From the cell containing the given text, extract its center point as [X, Y] coordinate. 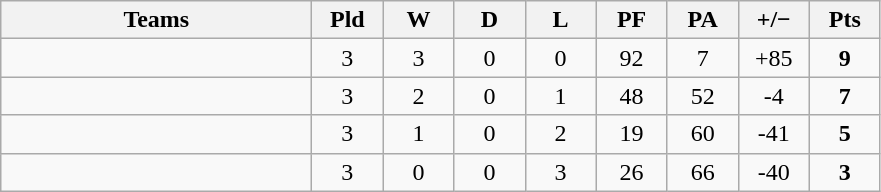
92 [632, 58]
W [418, 20]
PF [632, 20]
PA [702, 20]
Pld [348, 20]
48 [632, 96]
+/− [774, 20]
9 [844, 58]
60 [702, 134]
D [490, 20]
66 [702, 172]
+85 [774, 58]
-41 [774, 134]
19 [632, 134]
-4 [774, 96]
26 [632, 172]
5 [844, 134]
52 [702, 96]
L [560, 20]
Pts [844, 20]
-40 [774, 172]
Teams [156, 20]
